Return [x, y] of the center of cell containing provided text 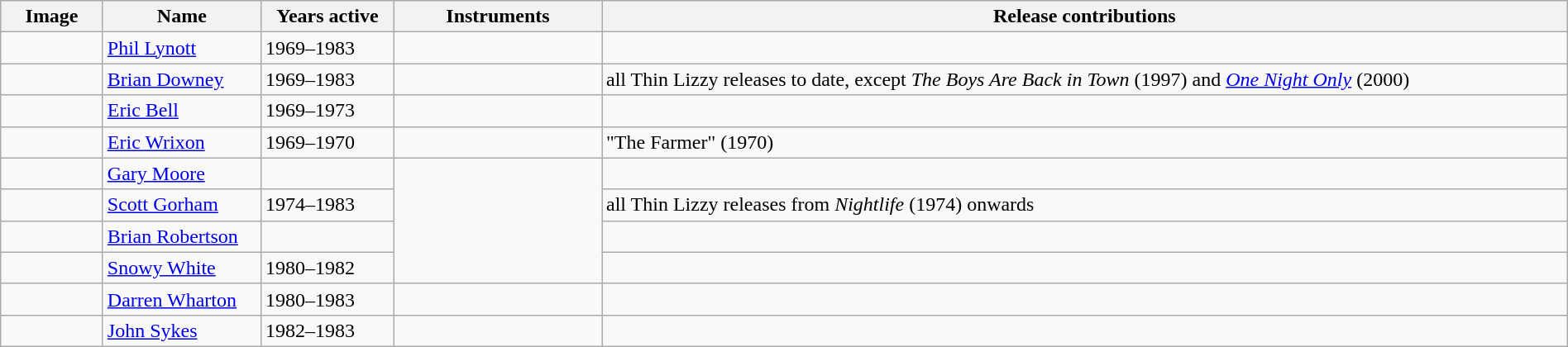
Brian Robertson [182, 236]
Brian Downey [182, 79]
all Thin Lizzy releases to date, except The Boys Are Back in Town (1997) and One Night Only (2000) [1085, 79]
1974–1983 [327, 205]
1980–1983 [327, 299]
1969–1973 [327, 111]
John Sykes [182, 330]
Image [52, 17]
Eric Bell [182, 111]
Release contributions [1085, 17]
1982–1983 [327, 330]
Snowy White [182, 268]
1980–1982 [327, 268]
Eric Wrixon [182, 142]
"The Farmer" (1970) [1085, 142]
1969–1970 [327, 142]
Scott Gorham [182, 205]
Name [182, 17]
Instruments [498, 17]
Gary Moore [182, 173]
all Thin Lizzy releases from Nightlife (1974) onwards [1085, 205]
Darren Wharton [182, 299]
Phil Lynott [182, 48]
Years active [327, 17]
